Pinpoint the cell where the given text exists, returning its (X, Y) midpoint coordinate. 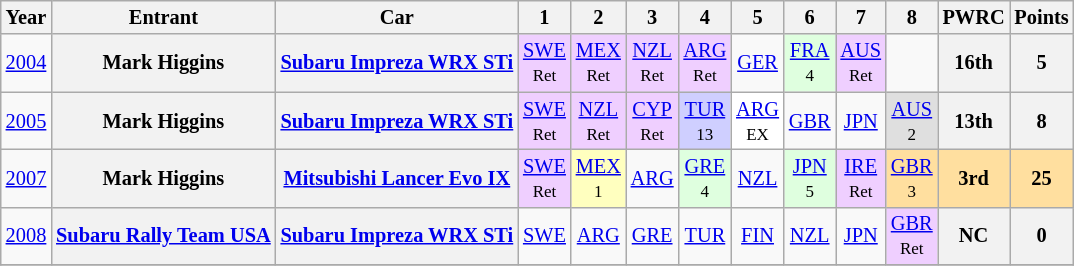
GBR (810, 121)
JPN5 (810, 178)
CYPRet (652, 121)
25 (1042, 178)
Car (398, 17)
Points (1042, 17)
16th (974, 63)
2008 (26, 236)
AUSRet (861, 63)
MEXRet (598, 63)
GBRRet (912, 236)
2007 (26, 178)
2004 (26, 63)
ARGEX (758, 121)
0 (1042, 236)
PWRC (974, 17)
TUR13 (704, 121)
Entrant (163, 17)
6 (810, 17)
13th (974, 121)
MEX1 (598, 178)
1 (544, 17)
GER (758, 63)
4 (704, 17)
2 (598, 17)
TUR (704, 236)
3rd (974, 178)
FIN (758, 236)
FRA4 (810, 63)
ARGRet (704, 63)
Subaru Rally Team USA (163, 236)
NC (974, 236)
GRE (652, 236)
2005 (26, 121)
GBR3 (912, 178)
IRERet (861, 178)
7 (861, 17)
AUS2 (912, 121)
3 (652, 17)
Mitsubishi Lancer Evo IX (398, 178)
SWE (544, 236)
GRE4 (704, 178)
Year (26, 17)
